Scan for the cell matching the given text and deliver its [X, Y] coordinate at center. 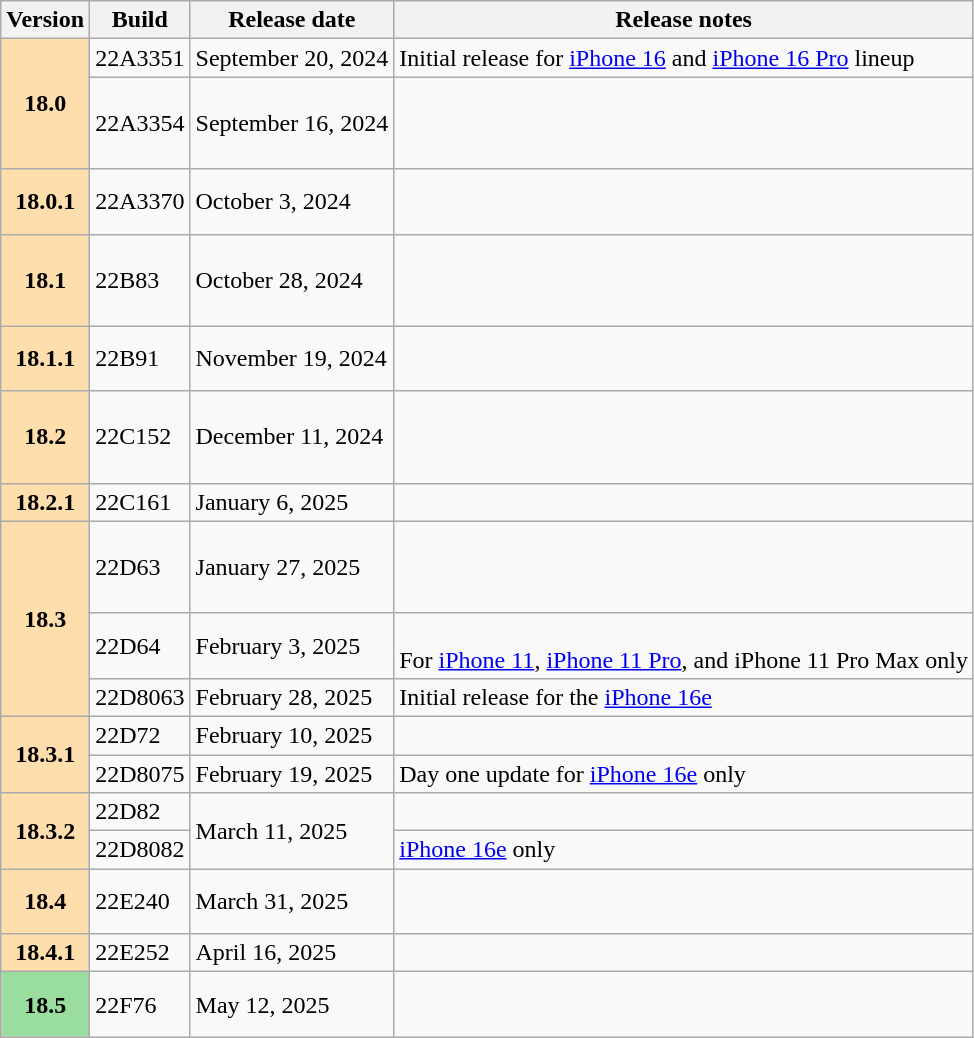
22D64 [140, 646]
January 6, 2025 [292, 502]
Day one update for iPhone 16e only [684, 773]
22A3351 [140, 58]
18.3.2 [46, 831]
September 20, 2024 [292, 58]
22D8063 [140, 697]
January 27, 2025 [292, 567]
December 11, 2024 [292, 437]
22C152 [140, 437]
Initial release for the iPhone 16e [684, 697]
Release notes [684, 20]
18.2 [46, 437]
22D72 [140, 735]
22A3354 [140, 123]
April 16, 2025 [292, 953]
22A3370 [140, 202]
February 3, 2025 [292, 646]
18.0 [46, 104]
22F76 [140, 1004]
Version [46, 20]
For iPhone 11, iPhone 11 Pro, and iPhone 11 Pro Max only [684, 646]
22E240 [140, 902]
22B91 [140, 358]
March 31, 2025 [292, 902]
Initial release for iPhone 16 and iPhone 16 Pro lineup [684, 58]
18.3 [46, 618]
18.2.1 [46, 502]
18.0.1 [46, 202]
iPhone 16e only [684, 850]
February 28, 2025 [292, 697]
22D82 [140, 812]
22B83 [140, 280]
Release date [292, 20]
22D8075 [140, 773]
May 12, 2025 [292, 1004]
March 11, 2025 [292, 831]
18.4 [46, 902]
October 3, 2024 [292, 202]
October 28, 2024 [292, 280]
September 16, 2024 [292, 123]
18.5 [46, 1004]
February 10, 2025 [292, 735]
18.1.1 [46, 358]
22D8082 [140, 850]
22E252 [140, 953]
18.1 [46, 280]
Build [140, 20]
February 19, 2025 [292, 773]
18.4.1 [46, 953]
18.3.1 [46, 754]
22D63 [140, 567]
22C161 [140, 502]
November 19, 2024 [292, 358]
